Find where the given text appears and provide that cell's center as (X, Y) coordinate. 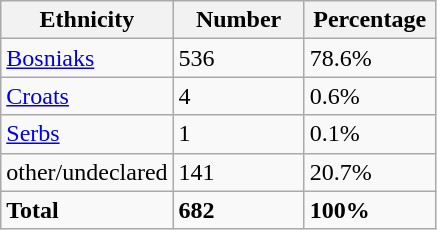
536 (238, 58)
100% (370, 210)
Total (87, 210)
1 (238, 134)
Serbs (87, 134)
Croats (87, 96)
other/undeclared (87, 172)
Ethnicity (87, 20)
Bosniaks (87, 58)
0.6% (370, 96)
141 (238, 172)
4 (238, 96)
78.6% (370, 58)
Number (238, 20)
Percentage (370, 20)
0.1% (370, 134)
20.7% (370, 172)
682 (238, 210)
